Identify which cell holds the provided text, then report its (x, y) central coordinate. 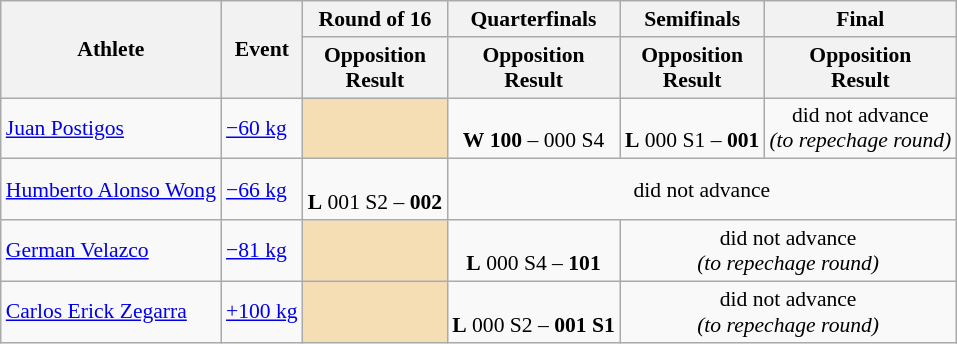
Final (860, 19)
−81 kg (262, 250)
L 000 S4 – 101 (534, 250)
L 001 S2 – 002 (375, 190)
German Velazco (111, 250)
L 000 S2 – 001 S1 (534, 312)
Quarterfinals (534, 19)
Athlete (111, 50)
−60 kg (262, 128)
Round of 16 (375, 19)
Humberto Alonso Wong (111, 190)
did not advance (702, 190)
−66 kg (262, 190)
W 100 – 000 S4 (534, 128)
Carlos Erick Zegarra (111, 312)
Event (262, 50)
Semifinals (692, 19)
+100 kg (262, 312)
L 000 S1 – 001 (692, 128)
Juan Postigos (111, 128)
